Identify which cell holds the provided text, then report its (x, y) central coordinate. 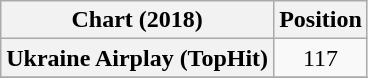
Chart (2018) (138, 20)
Ukraine Airplay (TopHit) (138, 58)
117 (321, 58)
Position (321, 20)
